Locate the cell with the specified text and output its [X, Y] center coordinate. 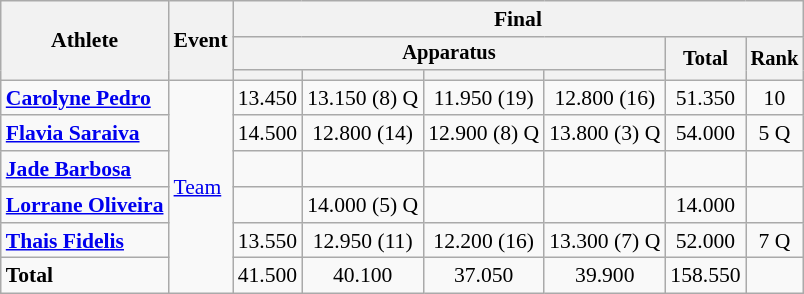
13.550 [268, 241]
Flavia Saraiva [85, 134]
13.150 (8) Q [362, 98]
12.200 (16) [484, 241]
11.950 (19) [484, 98]
12.800 (14) [362, 134]
7 Q [775, 241]
41.500 [268, 276]
40.100 [362, 276]
10 [775, 98]
158.550 [705, 276]
39.900 [604, 276]
51.350 [705, 98]
Thais Fidelis [85, 241]
14.000 [705, 205]
12.900 (8) Q [484, 134]
13.800 (3) Q [604, 134]
Final [518, 19]
Carolyne Pedro [85, 98]
13.450 [268, 98]
14.500 [268, 134]
37.050 [484, 276]
14.000 (5) Q [362, 205]
Event [201, 40]
Athlete [85, 40]
12.950 (11) [362, 241]
54.000 [705, 134]
Jade Barbosa [85, 169]
52.000 [705, 241]
Rank [775, 58]
Apparatus [450, 54]
Lorrane Oliveira [85, 205]
12.800 (16) [604, 98]
Team [201, 187]
5 Q [775, 134]
13.300 (7) Q [604, 241]
